From the cell containing the given text, extract its center point as (x, y) coordinate. 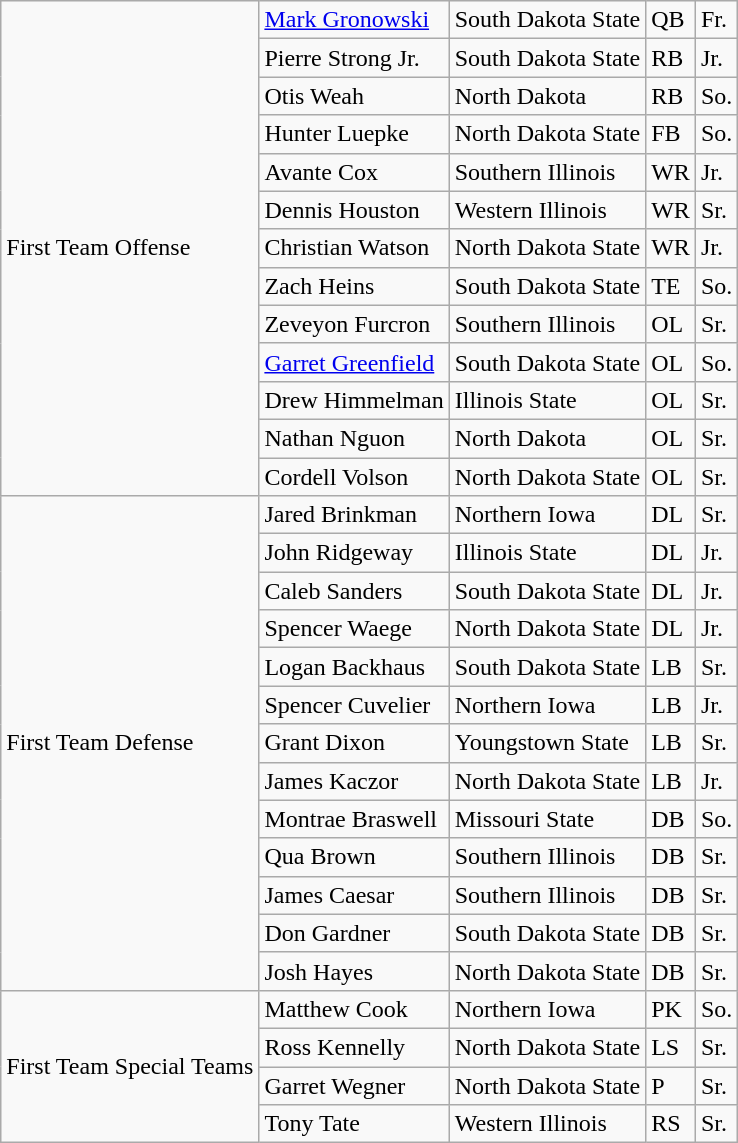
LS (671, 1047)
P (671, 1085)
Otis Weah (354, 96)
First Team Special Teams (130, 1066)
Fr. (716, 20)
QB (671, 20)
Montrae Braswell (354, 819)
Spencer Waege (354, 629)
Zach Heins (354, 286)
First Team Defense (130, 744)
Spencer Cuvelier (354, 705)
Hunter Luepke (354, 134)
Christian Watson (354, 248)
Drew Himmelman (354, 400)
Josh Hayes (354, 971)
John Ridgeway (354, 553)
Dennis Houston (354, 210)
Caleb Sanders (354, 591)
Don Gardner (354, 933)
Ross Kennelly (354, 1047)
Jared Brinkman (354, 515)
Mark Gronowski (354, 20)
Avante Cox (354, 172)
Matthew Cook (354, 1009)
FB (671, 134)
Garret Greenfield (354, 362)
Logan Backhaus (354, 667)
Qua Brown (354, 857)
James Caesar (354, 895)
Garret Wegner (354, 1085)
Nathan Nguon (354, 438)
Youngstown State (547, 743)
Cordell Volson (354, 477)
Tony Tate (354, 1124)
Zeveyon Furcron (354, 324)
Pierre Strong Jr. (354, 58)
First Team Offense (130, 248)
TE (671, 286)
James Kaczor (354, 781)
Grant Dixon (354, 743)
RS (671, 1124)
Missouri State (547, 819)
PK (671, 1009)
